Locate the cell with the specified text and output its (x, y) center coordinate. 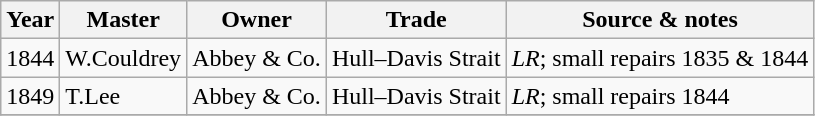
Master (124, 20)
Owner (257, 20)
LR; small repairs 1835 & 1844 (660, 58)
Source & notes (660, 20)
Trade (416, 20)
W.Couldrey (124, 58)
LR; small repairs 1844 (660, 96)
1849 (30, 96)
T.Lee (124, 96)
Year (30, 20)
1844 (30, 58)
